For the text-containing cell, return its midpoint in [x, y] coordinate format. 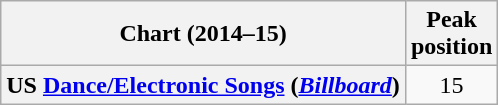
Peakposition [451, 34]
US Dance/Electronic Songs (Billboard) [204, 85]
Chart (2014–15) [204, 34]
15 [451, 85]
